Extract the (X, Y) coordinate from the center of the cell holding the provided text.  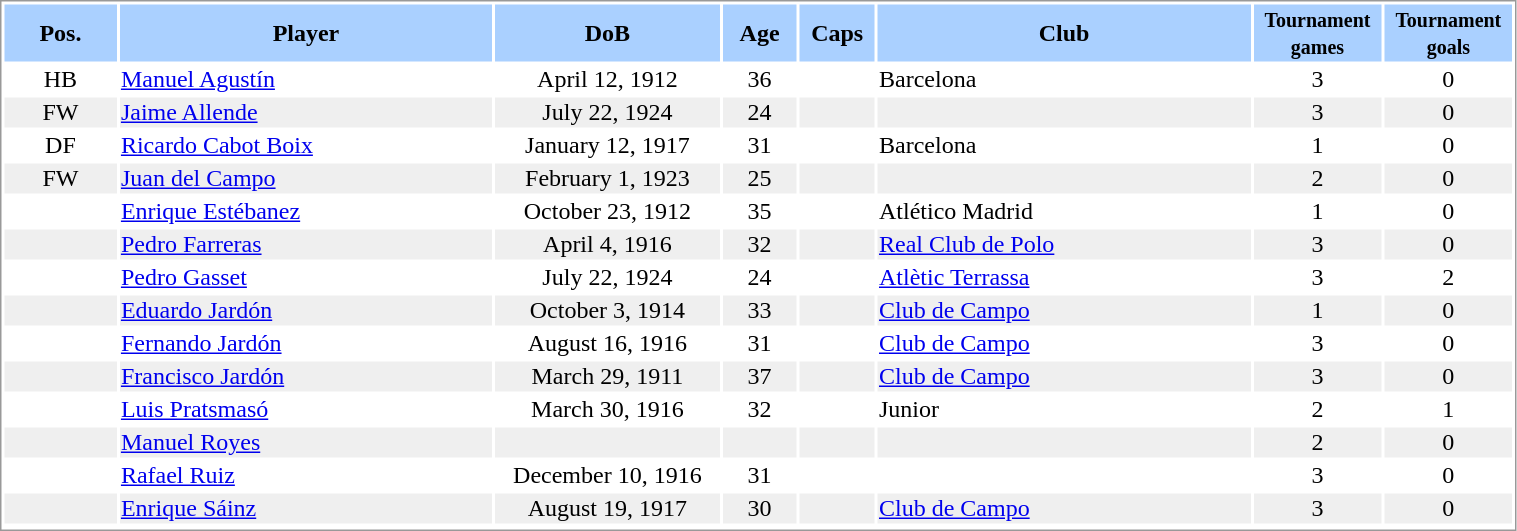
Francisco Jardón (306, 377)
Enrique Sáinz (306, 509)
30 (760, 509)
Rafael Ruiz (306, 475)
Tournamentgames (1318, 32)
HB (60, 79)
Atlético Madrid (1064, 211)
Manuel Royes (306, 443)
Enrique Estébanez (306, 211)
Pedro Gasset (306, 277)
Fernando Jardón (306, 343)
January 12, 1917 (607, 145)
Age (760, 32)
25 (760, 179)
October 23, 1912 (607, 211)
Ricardo Cabot Boix (306, 145)
Atlètic Terrassa (1064, 277)
Real Club de Polo (1064, 245)
Junior (1064, 409)
August 16, 1916 (607, 343)
August 19, 1917 (607, 509)
Club (1064, 32)
Pedro Farreras (306, 245)
April 4, 1916 (607, 245)
37 (760, 377)
Player (306, 32)
36 (760, 79)
December 10, 1916 (607, 475)
Juan del Campo (306, 179)
Jaime Allende (306, 113)
33 (760, 311)
March 29, 1911 (607, 377)
March 30, 1916 (607, 409)
October 3, 1914 (607, 311)
Eduardo Jardón (306, 311)
DF (60, 145)
Luis Pratsmasó (306, 409)
Tournamentgoals (1448, 32)
35 (760, 211)
Pos. (60, 32)
DoB (607, 32)
Manuel Agustín (306, 79)
April 12, 1912 (607, 79)
Caps (838, 32)
February 1, 1923 (607, 179)
